Return [x, y] of the center of cell containing provided text 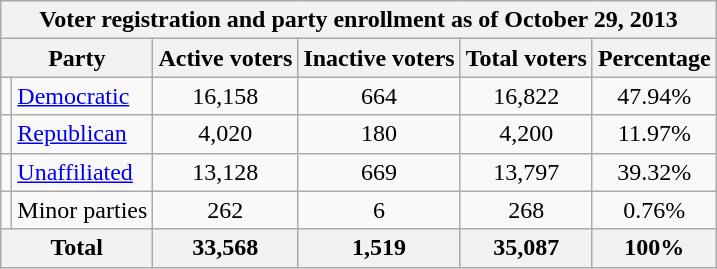
Inactive voters [379, 58]
Minor parties [82, 210]
6 [379, 210]
47.94% [654, 96]
4,200 [526, 134]
262 [226, 210]
180 [379, 134]
268 [526, 210]
0.76% [654, 210]
Party [77, 58]
1,519 [379, 248]
39.32% [654, 172]
13,797 [526, 172]
Active voters [226, 58]
13,128 [226, 172]
Total voters [526, 58]
Democratic [82, 96]
Percentage [654, 58]
16,822 [526, 96]
4,020 [226, 134]
Republican [82, 134]
11.97% [654, 134]
100% [654, 248]
Total [77, 248]
35,087 [526, 248]
33,568 [226, 248]
Voter registration and party enrollment as of October 29, 2013 [359, 20]
Unaffiliated [82, 172]
669 [379, 172]
664 [379, 96]
16,158 [226, 96]
